Identify which cell holds the provided text, then report its (X, Y) central coordinate. 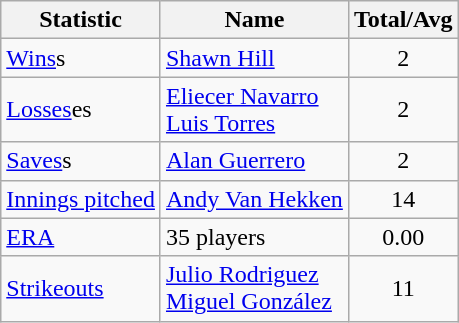
11 (403, 288)
Eliecer Navarro Luis Torres (254, 110)
0.00 (403, 237)
Winss (81, 58)
Total/Avg (403, 20)
Julio Rodriguez Miguel González (254, 288)
14 (403, 199)
35 players (254, 237)
Innings pitched (81, 199)
Losseses (81, 110)
Name (254, 20)
Strikeouts (81, 288)
Statistic (81, 20)
Andy Van Hekken (254, 199)
Shawn Hill (254, 58)
Alan Guerrero (254, 161)
ERA (81, 237)
Savess (81, 161)
